Provide the [X, Y] coordinate of the cell's center where the given text is located.  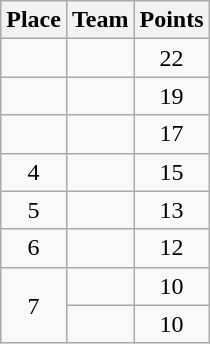
19 [172, 96]
5 [34, 210]
Team [100, 20]
6 [34, 248]
15 [172, 172]
Points [172, 20]
22 [172, 58]
7 [34, 305]
13 [172, 210]
Place [34, 20]
12 [172, 248]
4 [34, 172]
17 [172, 134]
